Scan for the cell matching the given text and deliver its [X, Y] coordinate at center. 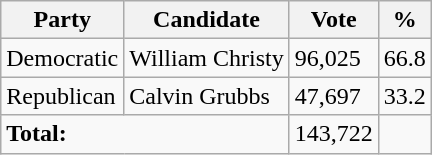
Republican [62, 96]
66.8 [404, 58]
Calvin Grubbs [206, 96]
Total: [145, 134]
% [404, 20]
33.2 [404, 96]
Vote [334, 20]
Democratic [62, 58]
Party [62, 20]
William Christy [206, 58]
96,025 [334, 58]
143,722 [334, 134]
Candidate [206, 20]
47,697 [334, 96]
